Provide the [X, Y] coordinate of the cell's center where the given text is located.  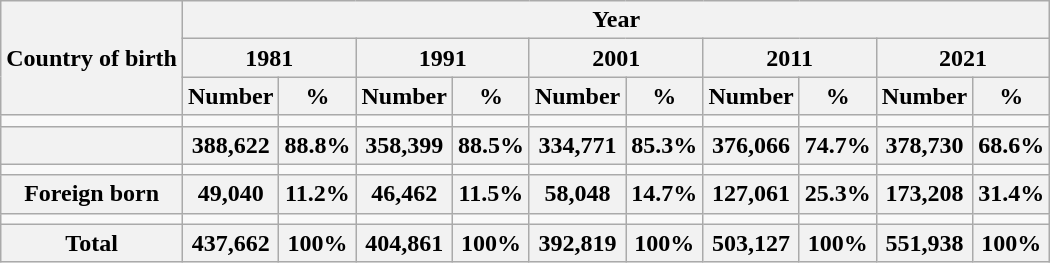
2011 [790, 58]
127,061 [751, 194]
437,662 [230, 243]
404,861 [404, 243]
11.5% [490, 194]
Total [92, 243]
551,938 [924, 243]
85.3% [664, 145]
173,208 [924, 194]
58,048 [577, 194]
Country of birth [92, 58]
74.7% [838, 145]
49,040 [230, 194]
2021 [962, 58]
68.6% [1012, 145]
376,066 [751, 145]
392,819 [577, 243]
Foreign born [92, 194]
46,462 [404, 194]
1981 [268, 58]
388,622 [230, 145]
88.8% [318, 145]
11.2% [318, 194]
31.4% [1012, 194]
88.5% [490, 145]
378,730 [924, 145]
2001 [616, 58]
25.3% [838, 194]
Year [616, 20]
503,127 [751, 243]
358,399 [404, 145]
334,771 [577, 145]
1991 [442, 58]
14.7% [664, 194]
